From the cell containing the given text, extract its center point as (X, Y) coordinate. 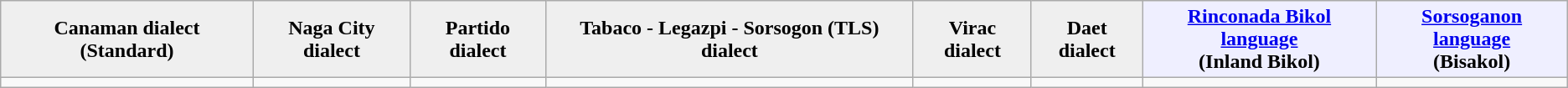
Daet dialect (1087, 39)
Sorsoganon language (Bisakol) (1472, 39)
Canaman dialect (Standard) (127, 39)
Rinconada Bikol language (Inland Bikol) (1260, 39)
Tabaco - Legazpi - Sorsogon (TLS) dialect (729, 39)
Naga City dialect (332, 39)
Partido dialect (478, 39)
Virac dialect (972, 39)
